Locate the cell with the specified text and output its (x, y) center coordinate. 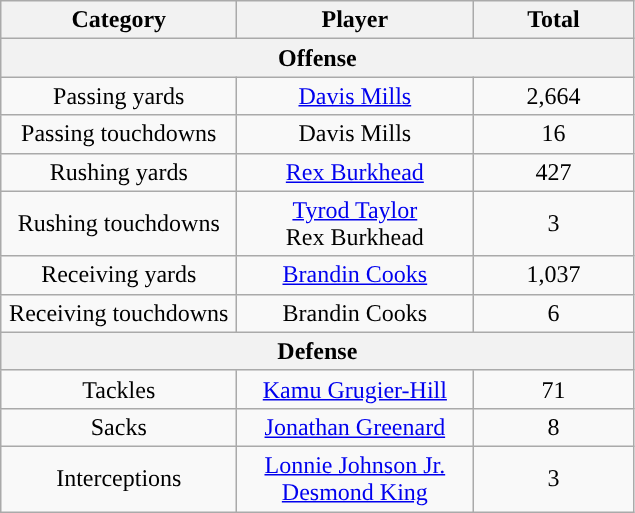
Interceptions (119, 478)
Receiving touchdowns (119, 313)
Rex Burkhead (355, 172)
Category (119, 20)
Defense (318, 351)
Player (355, 20)
Receiving yards (119, 275)
Jonathan Greenard (355, 427)
Rushing yards (119, 172)
6 (554, 313)
Lonnie Johnson Jr.Desmond King (355, 478)
Tackles (119, 389)
Tyrod TaylorRex Burkhead (355, 224)
Passing touchdowns (119, 134)
2,664 (554, 96)
Rushing touchdowns (119, 224)
Kamu Grugier-Hill (355, 389)
71 (554, 389)
Sacks (119, 427)
16 (554, 134)
8 (554, 427)
Passing yards (119, 96)
Total (554, 20)
Offense (318, 58)
427 (554, 172)
1,037 (554, 275)
